Return the (x, y) coordinate for the center point of the cell that contains the specified text.  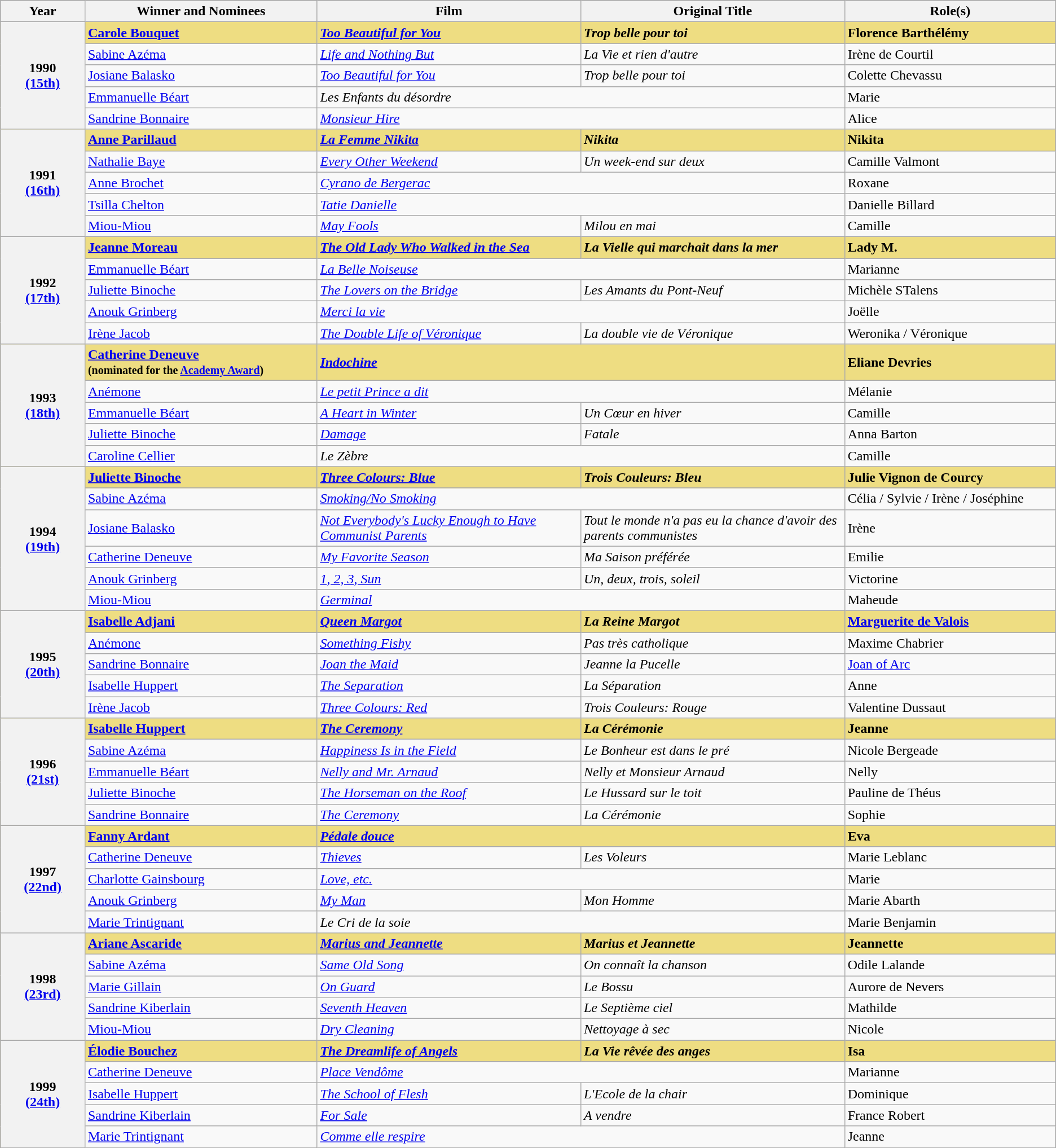
Eliane Devries (950, 362)
Marie Leblanc (950, 857)
Maheude (950, 600)
Les Amants du Pont-Neuf (712, 291)
1, 2, 3, Sun (449, 578)
Not Everybody's Lucky Enough to Have Communist Parents (449, 528)
Dry Cleaning (449, 1030)
Maxime Chabrier (950, 643)
Weronika / Véronique (950, 333)
Le Hussard sur le toit (712, 793)
La double vie de Véronique (712, 333)
Lady M. (950, 247)
Le Zèbre (581, 456)
Indochine (581, 362)
For Sale (449, 1115)
1992(17th) (43, 290)
Célia / Sylvie / Irène / Joséphine (950, 499)
Trois Couleurs: Bleu (712, 477)
Anne Brochet (201, 183)
Nelly et Monsieur Arnaud (712, 772)
The Dreamlife of Angels (449, 1051)
Nathalie Baye (201, 161)
Le Cri de la soie (581, 922)
Life and Nothing But (449, 54)
On Guard (449, 987)
Pas très catholique (712, 643)
Joëlle (950, 312)
Jeanne Moreau (201, 247)
Charlotte Gainsbourg (201, 879)
Original Title (712, 11)
La Vie et rien d'autre (712, 54)
May Fools (449, 226)
Catherine Deneuve (nominated for the Academy Award) (201, 362)
Nettoyage à sec (712, 1030)
La Femme Nikita (449, 140)
Merci la vie (581, 312)
Seventh Heaven (449, 1008)
My Man (449, 900)
Comme elle respire (581, 1137)
Nelly (950, 772)
Fanny Ardant (201, 836)
Ariane Ascaride (201, 943)
1991(16th) (43, 183)
Anne Parillaud (201, 140)
Love, etc. (581, 879)
Year (43, 11)
Un week-end sur deux (712, 161)
Le petit Prince a dit (581, 392)
Le Septième ciel (712, 1008)
Julie Vignon de Courcy (950, 477)
Pauline de Théus (950, 793)
Marie Benjamin (950, 922)
1993(18th) (43, 405)
Emilie (950, 557)
Colette Chevassu (950, 76)
Marius et Jeannette (712, 943)
1994(19th) (43, 538)
Anne (950, 686)
Jeannette (950, 943)
Aurore de Nevers (950, 987)
Isa (950, 1051)
Danielle Billard (950, 204)
Valentine Dussaut (950, 707)
Nelly and Mr. Arnaud (449, 772)
Thieves (449, 857)
Joan of Arc (950, 665)
Tatie Danielle (581, 204)
Irène de Courtil (950, 54)
La Séparation (712, 686)
Same Old Song (449, 965)
Queen Margot (449, 621)
Film (449, 11)
Isabelle Adjani (201, 621)
Les Voleurs (712, 857)
Les Enfants du désordre (581, 97)
Nicole Bergeade (950, 750)
Smoking/No Smoking (581, 499)
1995(20th) (43, 664)
Alice (950, 118)
Place Vendôme (581, 1072)
Marie Gillain (201, 987)
La Belle Noiseuse (581, 269)
Eva (950, 836)
My Favorite Season (449, 557)
Germinal (581, 600)
1998(23rd) (43, 986)
La Vie rêvée des anges (712, 1051)
1990(15th) (43, 76)
The Horseman on the Roof (449, 793)
Carole Bouquet (201, 33)
A Heart in Winter (449, 413)
The Separation (449, 686)
Every Other Weekend (449, 161)
Un, deux, trois, soleil (712, 578)
1996(21st) (43, 772)
A vendre (712, 1115)
Odile Lalande (950, 965)
Winner and Nominees (201, 11)
Dominique (950, 1094)
Tout le monde n'a pas eu la chance d'avoir des parents communistes (712, 528)
Le Bossu (712, 987)
Caroline Cellier (201, 456)
The Double Life of Véronique (449, 333)
Camille Valmont (950, 161)
Irène (950, 528)
Something Fishy (449, 643)
Pédale douce (581, 836)
Three Colours: Blue (449, 477)
Milou en mai (712, 226)
Mathilde (950, 1008)
Marius and Jeannette (449, 943)
Roxane (950, 183)
Mélanie (950, 392)
Role(s) (950, 11)
Fatale (712, 434)
Anna Barton (950, 434)
The School of Flesh (449, 1094)
L'Ecole de la chair (712, 1094)
Monsieur Hire (581, 118)
Tsilla Chelton (201, 204)
Joan the Maid (449, 665)
Cyrano de Bergerac (581, 183)
France Robert (950, 1115)
Nicole (950, 1030)
On connaît la chanson (712, 965)
Three Colours: Red (449, 707)
Jeanne la Pucelle (712, 665)
Florence Barthélémy (950, 33)
Michèle STalens (950, 291)
Sophie (950, 815)
1999(24th) (43, 1094)
1997(22nd) (43, 879)
Marguerite de Valois (950, 621)
Mon Homme (712, 900)
Élodie Bouchez (201, 1051)
Damage (449, 434)
Ma Saison préférée (712, 557)
La Reine Margot (712, 621)
Le Bonheur est dans le pré (712, 750)
Un Cœur en hiver (712, 413)
La Vielle qui marchait dans la mer (712, 247)
Happiness Is in the Field (449, 750)
Marie Abarth (950, 900)
The Lovers on the Bridge (449, 291)
The Old Lady Who Walked in the Sea (449, 247)
Victorine (950, 578)
Trois Couleurs: Rouge (712, 707)
